From the cell containing the given text, extract its center point as (X, Y) coordinate. 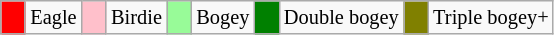
Double bogey (342, 17)
Triple bogey+ (490, 17)
Eagle (53, 17)
Bogey (222, 17)
Birdie (136, 17)
